Locate the cell with the specified text and output its [X, Y] center coordinate. 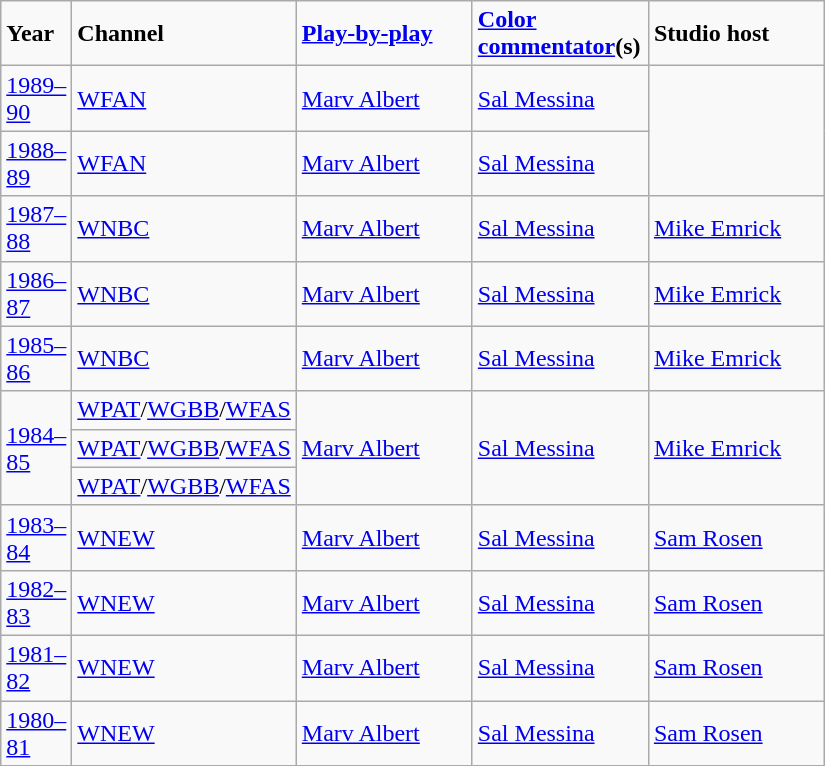
1988–89 [36, 164]
1986–87 [36, 294]
1989–90 [36, 98]
Studio host [736, 34]
1984–85 [36, 448]
1982–83 [36, 602]
1987–88 [36, 228]
1981–82 [36, 668]
Channel [184, 34]
Color commentator(s) [560, 34]
Year [36, 34]
1980–81 [36, 732]
Play-by-play [384, 34]
1985–86 [36, 358]
1983–84 [36, 538]
